Pinpoint the cell where the given text exists, returning its [x, y] midpoint coordinate. 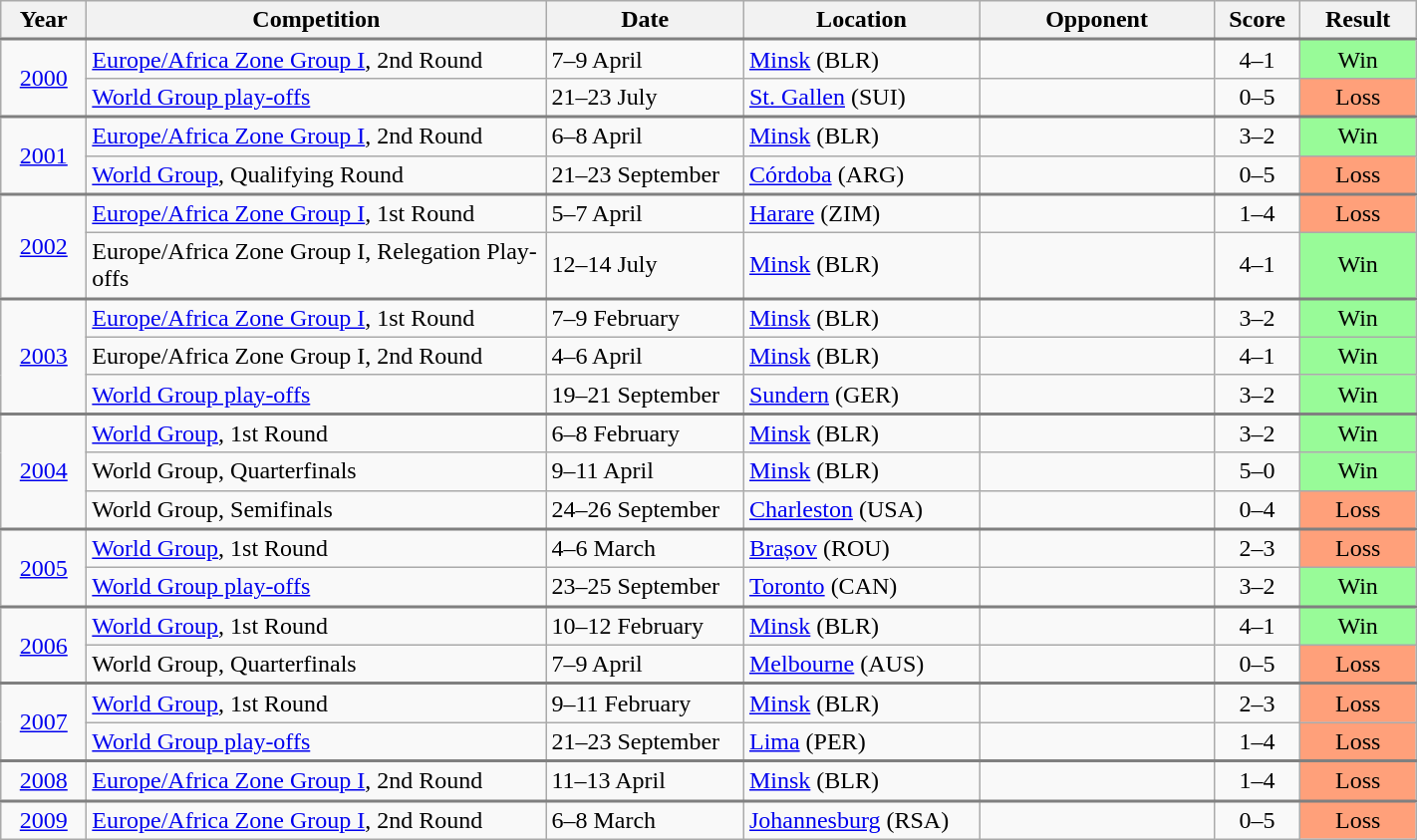
10–12 February [646, 626]
5–0 [1258, 471]
2003 [44, 356]
Date [646, 20]
2000 [44, 79]
4–6 March [646, 548]
0–4 [1258, 510]
6–8 March [646, 819]
7–9 February [646, 317]
Harare (ZIM) [861, 213]
2005 [44, 568]
Brașov (ROU) [861, 548]
6–8 April [646, 136]
Toronto (CAN) [861, 588]
2007 [44, 722]
2009 [44, 819]
11–13 April [646, 781]
6–8 February [646, 432]
2008 [44, 781]
Location [861, 20]
2004 [44, 471]
23–25 September [646, 588]
Lima (PER) [861, 741]
2002 [44, 247]
Córdoba (ARG) [861, 175]
12–14 July [646, 266]
Sundern (GER) [861, 395]
Year [44, 20]
Johannesburg (RSA) [861, 819]
Opponent [1096, 20]
Result [1358, 20]
Europe/Africa Zone Group I, Relegation Play-offs [317, 266]
2006 [44, 645]
Charleston (USA) [861, 510]
Competition [317, 20]
9–11 February [646, 703]
World Group, Semifinals [317, 510]
21–23 July [646, 98]
4–6 April [646, 356]
Score [1258, 20]
24–26 September [646, 510]
5–7 April [646, 213]
St. Gallen (SUI) [861, 98]
19–21 September [646, 395]
9–11 April [646, 471]
2001 [44, 155]
Melbourne (AUS) [861, 664]
World Group, Qualifying Round [317, 175]
